Return the (x, y) coordinate for the center point of the cell that contains the specified text.  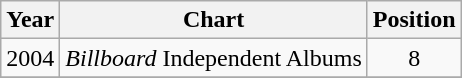
Chart (214, 20)
Position (414, 20)
8 (414, 58)
Year (30, 20)
Billboard Independent Albums (214, 58)
2004 (30, 58)
